Detect which cell encompasses the target text, then output its [X, Y] center coordinate. 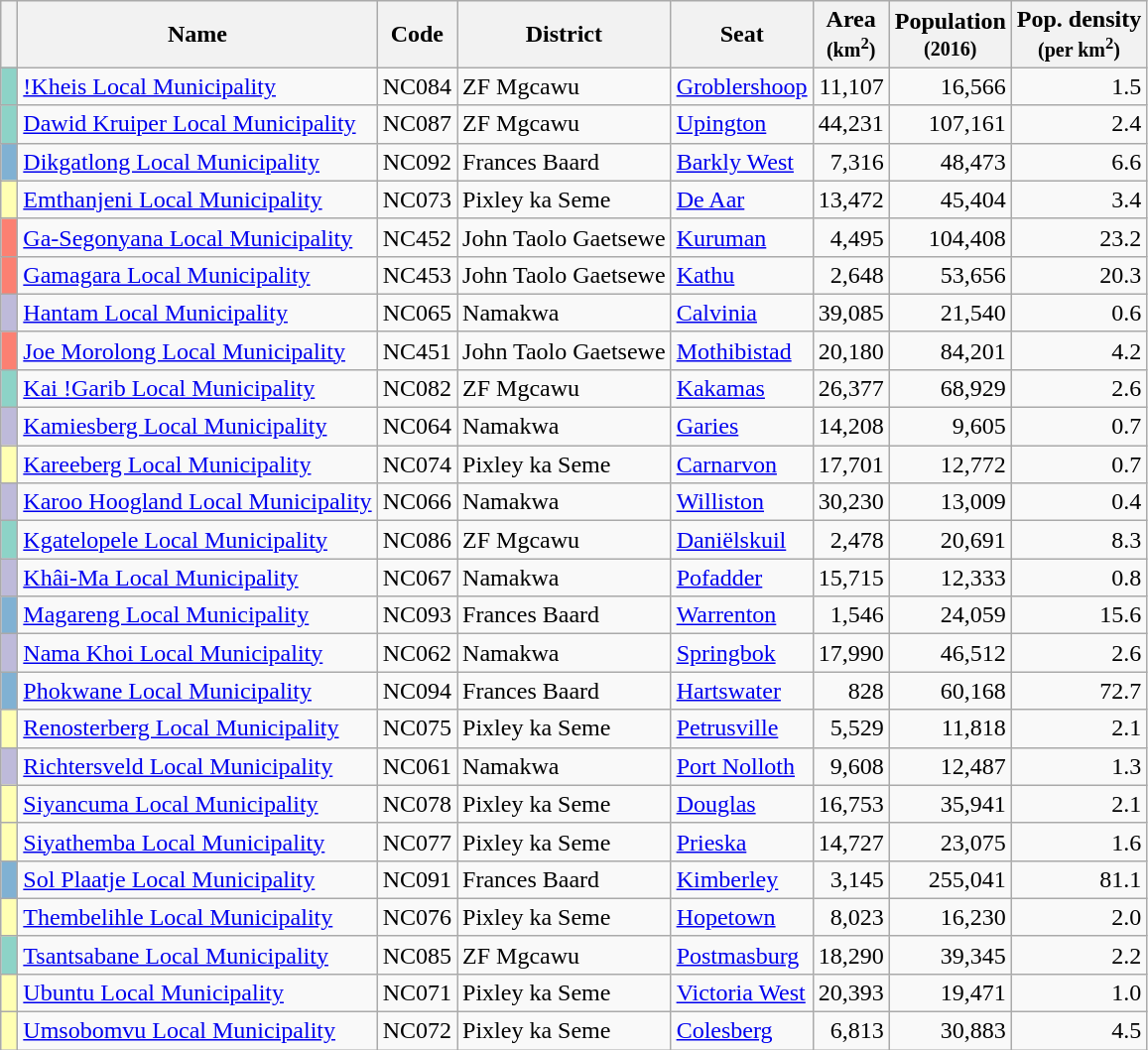
Calvinia [742, 313]
Emthanjeni Local Municipality [197, 199]
Prieska [742, 842]
20,691 [951, 540]
Kakamas [742, 388]
Garies [742, 427]
3,145 [851, 879]
11,107 [851, 86]
12,487 [951, 766]
NC073 [417, 199]
48,473 [951, 162]
60,168 [951, 691]
NC453 [417, 275]
Kareeberg Local Municipality [197, 464]
Siyancuma Local Municipality [197, 804]
NC094 [417, 691]
Gamagara Local Municipality [197, 275]
Barkly West [742, 162]
Hopetown [742, 917]
Postmasburg [742, 955]
35,941 [951, 804]
NC075 [417, 728]
Daniëlskuil [742, 540]
255,041 [951, 879]
23.2 [1079, 237]
Area(km2) [851, 34]
NC091 [417, 879]
5,529 [851, 728]
72.7 [1079, 691]
NC074 [417, 464]
12,333 [951, 578]
District [565, 34]
NC072 [417, 1031]
17,701 [851, 464]
16,753 [851, 804]
Kai !Garib Local Municipality [197, 388]
Colesberg [742, 1031]
30,883 [951, 1031]
Richtersveld Local Municipality [197, 766]
NC082 [417, 388]
Warrenton [742, 615]
2,478 [851, 540]
1.3 [1079, 766]
Phokwane Local Municipality [197, 691]
0.6 [1079, 313]
Code [417, 34]
NC084 [417, 86]
13,472 [851, 199]
Pop. density(per km2) [1079, 34]
Ga-Segonyana Local Municipality [197, 237]
Population(2016) [951, 34]
!Kheis Local Municipality [197, 86]
Carnarvon [742, 464]
9,605 [951, 427]
Upington [742, 124]
Magareng Local Municipality [197, 615]
Springbok [742, 653]
21,540 [951, 313]
46,512 [951, 653]
Port Nolloth [742, 766]
13,009 [951, 502]
39,085 [851, 313]
3.4 [1079, 199]
Kuruman [742, 237]
Kgatelopele Local Municipality [197, 540]
Thembelihle Local Municipality [197, 917]
Tsantsabane Local Municipality [197, 955]
NC076 [417, 917]
NC086 [417, 540]
8.3 [1079, 540]
NC061 [417, 766]
Kamiesberg Local Municipality [197, 427]
8,023 [851, 917]
26,377 [851, 388]
NC452 [417, 237]
1.0 [1079, 992]
0.4 [1079, 502]
Petrusville [742, 728]
17,990 [851, 653]
Nama Khoi Local Municipality [197, 653]
68,929 [951, 388]
4,495 [851, 237]
20,393 [851, 992]
NC066 [417, 502]
Williston [742, 502]
44,231 [851, 124]
Victoria West [742, 992]
1,546 [851, 615]
Groblershoop [742, 86]
1.5 [1079, 86]
30,230 [851, 502]
2,648 [851, 275]
6.6 [1079, 162]
18,290 [851, 955]
24,059 [951, 615]
Umsobomvu Local Municipality [197, 1031]
9,608 [851, 766]
81.1 [1079, 879]
Khâi-Ma Local Municipality [197, 578]
23,075 [951, 842]
16,566 [951, 86]
NC077 [417, 842]
4.5 [1079, 1031]
NC087 [417, 124]
11,818 [951, 728]
Kimberley [742, 879]
Mothibistad [742, 350]
12,772 [951, 464]
19,471 [951, 992]
15,715 [851, 578]
45,404 [951, 199]
Siyathemba Local Municipality [197, 842]
2.0 [1079, 917]
Hantam Local Municipality [197, 313]
2.4 [1079, 124]
Seat [742, 34]
Dikgatlong Local Municipality [197, 162]
2.2 [1079, 955]
0.8 [1079, 578]
Dawid Kruiper Local Municipality [197, 124]
Sol Plaatje Local Municipality [197, 879]
NC062 [417, 653]
16,230 [951, 917]
NC451 [417, 350]
NC071 [417, 992]
Kathu [742, 275]
Name [197, 34]
84,201 [951, 350]
Karoo Hoogland Local Municipality [197, 502]
Douglas [742, 804]
NC064 [417, 427]
De Aar [742, 199]
104,408 [951, 237]
Hartswater [742, 691]
53,656 [951, 275]
NC067 [417, 578]
1.6 [1079, 842]
14,208 [851, 427]
NC078 [417, 804]
14,727 [851, 842]
Ubuntu Local Municipality [197, 992]
NC092 [417, 162]
NC065 [417, 313]
Pofadder [742, 578]
4.2 [1079, 350]
6,813 [851, 1031]
15.6 [1079, 615]
Renosterberg Local Municipality [197, 728]
NC085 [417, 955]
39,345 [951, 955]
20.3 [1079, 275]
7,316 [851, 162]
NC093 [417, 615]
Joe Morolong Local Municipality [197, 350]
20,180 [851, 350]
828 [851, 691]
107,161 [951, 124]
